Locate the cell with the specified text and output its [x, y] center coordinate. 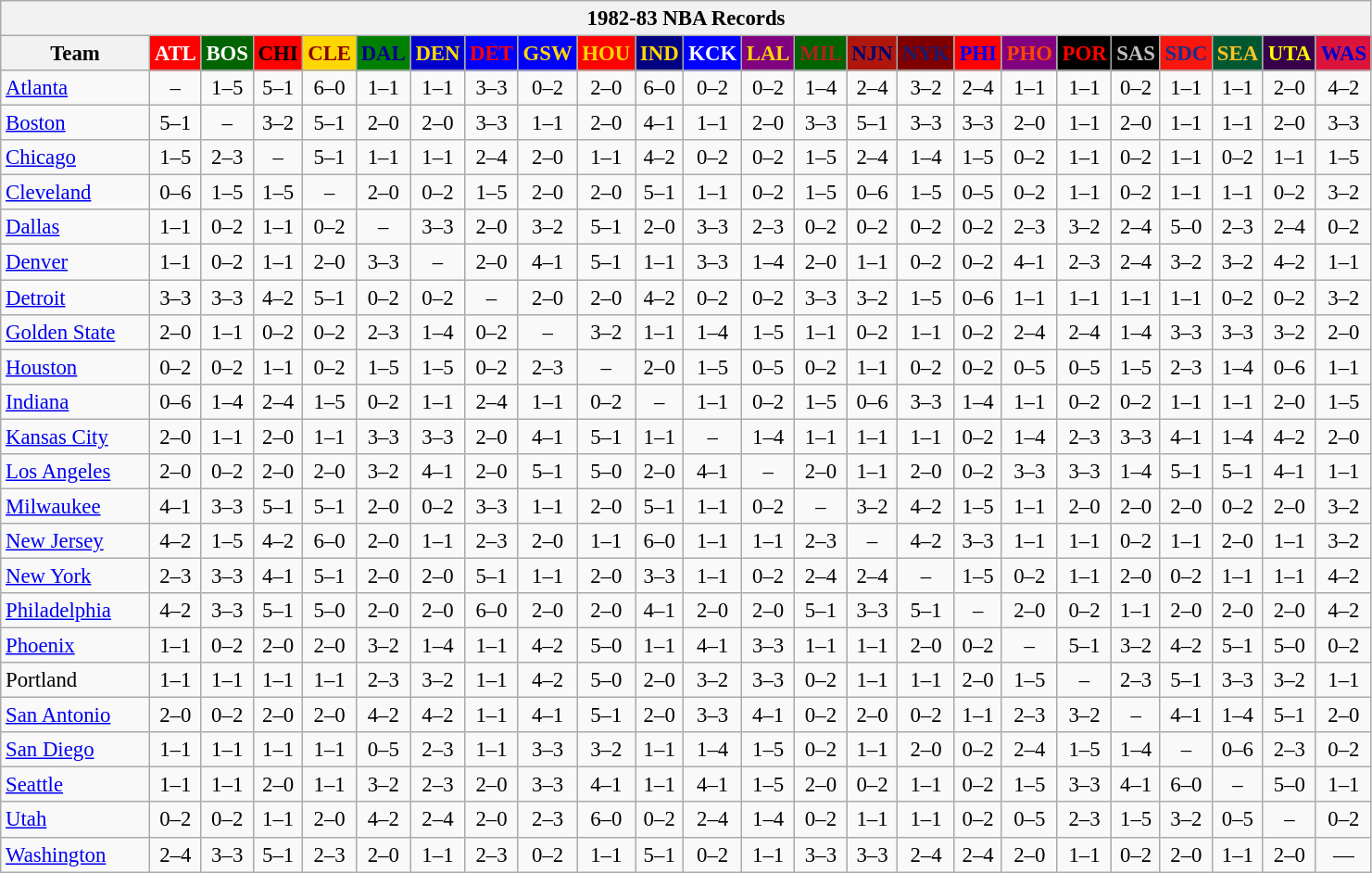
CLE [330, 54]
Atlanta [76, 88]
GSW [548, 54]
SAS [1136, 54]
DAL [384, 54]
WAS [1343, 54]
Houston [76, 367]
Golden State [76, 332]
Phoenix [76, 646]
MIL [821, 54]
UTA [1290, 54]
Cleveland [76, 193]
New York [76, 576]
DEN [437, 54]
New Jersey [76, 541]
Boston [76, 123]
ATL [175, 54]
Kansas City [76, 436]
1982-83 NBA Records [686, 19]
PHI [978, 54]
Utah [76, 820]
NJN [873, 54]
Dallas [76, 227]
Washington [76, 854]
CHI [278, 54]
San Antonio [76, 715]
Los Angeles [76, 472]
San Diego [76, 750]
Chicago [76, 158]
Philadelphia [76, 611]
LAL [767, 54]
NYK [926, 54]
— [1343, 854]
SEA [1238, 54]
BOS [227, 54]
Portland [76, 680]
KCK [713, 54]
Team [76, 54]
HOU [606, 54]
POR [1084, 54]
Detroit [76, 297]
PHO [1029, 54]
IND [660, 54]
DET [491, 54]
SDC [1186, 54]
Denver [76, 262]
Indiana [76, 401]
Seattle [76, 785]
Milwaukee [76, 506]
